Determine the (x, y) coordinate at the center of the cell enclosing the given text.  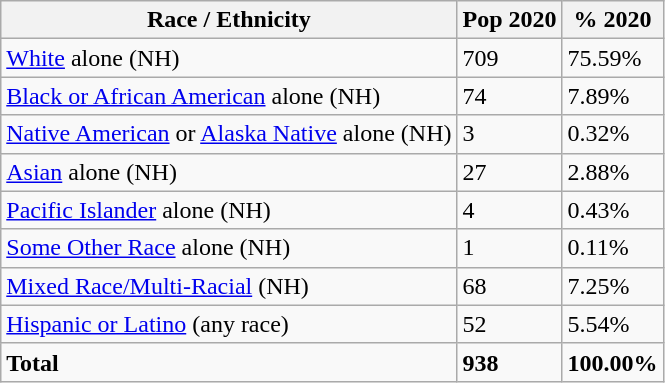
27 (510, 172)
0.32% (612, 134)
Pop 2020 (510, 20)
7.89% (612, 96)
0.11% (612, 248)
938 (510, 362)
75.59% (612, 58)
68 (510, 286)
Race / Ethnicity (229, 20)
Some Other Race alone (NH) (229, 248)
Asian alone (NH) (229, 172)
7.25% (612, 286)
Mixed Race/Multi-Racial (NH) (229, 286)
52 (510, 324)
Pacific Islander alone (NH) (229, 210)
4 (510, 210)
White alone (NH) (229, 58)
Total (229, 362)
100.00% (612, 362)
1 (510, 248)
Native American or Alaska Native alone (NH) (229, 134)
3 (510, 134)
5.54% (612, 324)
Black or African American alone (NH) (229, 96)
% 2020 (612, 20)
2.88% (612, 172)
0.43% (612, 210)
Hispanic or Latino (any race) (229, 324)
709 (510, 58)
74 (510, 96)
